Return the (x, y) coordinate for the center point of the cell that contains the specified text.  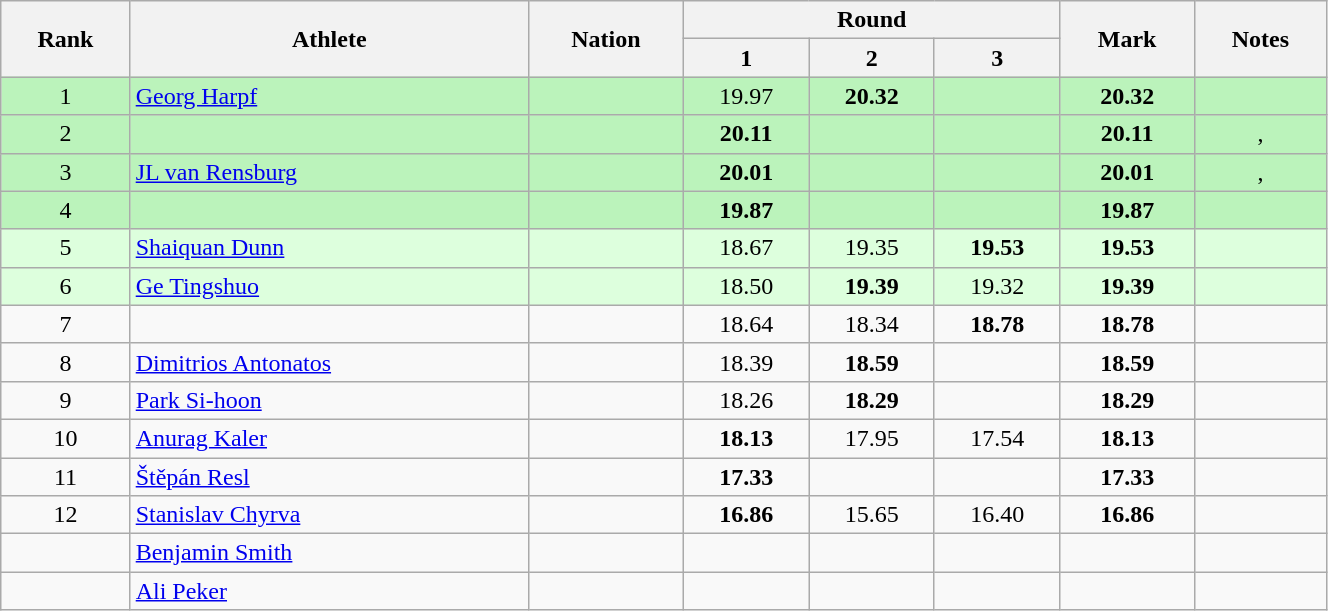
17.54 (996, 438)
Georg Harpf (329, 96)
18.34 (872, 324)
11 (66, 477)
12 (66, 515)
Notes (1260, 39)
7 (66, 324)
Ali Peker (329, 591)
Ge Tingshuo (329, 286)
Athlete (329, 39)
Round (871, 20)
Rank (66, 39)
16.40 (996, 515)
19.97 (746, 96)
Benjamin Smith (329, 553)
Mark (1127, 39)
18.64 (746, 324)
4 (66, 210)
JL van Rensburg (329, 172)
Stanislav Chyrva (329, 515)
Štěpán Resl (329, 477)
17.95 (872, 438)
8 (66, 362)
5 (66, 248)
Shaiquan Dunn (329, 248)
Nation (606, 39)
18.50 (746, 286)
15.65 (872, 515)
18.26 (746, 400)
Dimitrios Antonatos (329, 362)
9 (66, 400)
Park Si-hoon (329, 400)
19.32 (996, 286)
10 (66, 438)
6 (66, 286)
Anurag Kaler (329, 438)
19.35 (872, 248)
18.39 (746, 362)
18.67 (746, 248)
